Detect which cell encompasses the target text, then output its (X, Y) center coordinate. 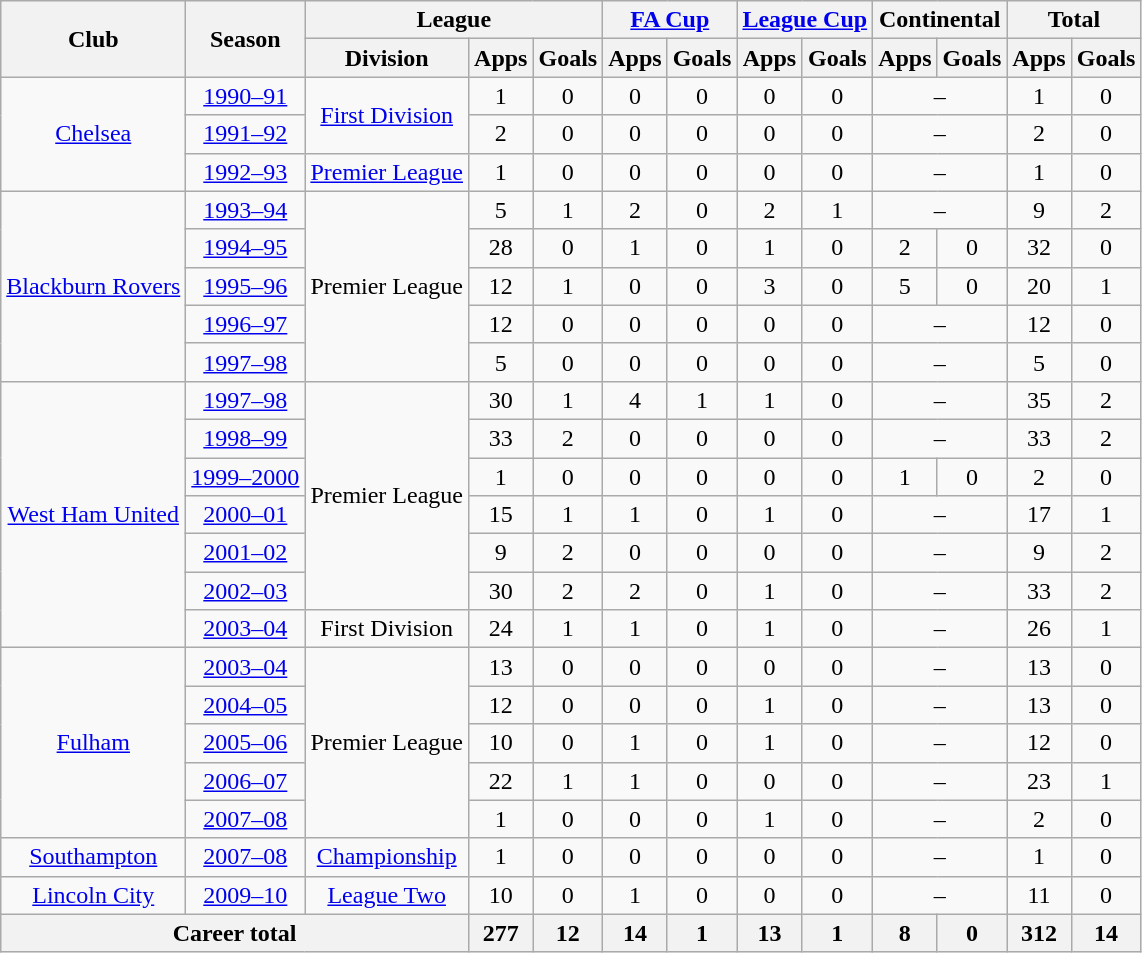
277 (501, 933)
15 (501, 515)
28 (501, 248)
1993–94 (246, 210)
2000–01 (246, 515)
23 (1039, 781)
1999–2000 (246, 477)
35 (1039, 400)
Club (94, 39)
1990–91 (246, 96)
20 (1039, 286)
24 (501, 629)
2006–07 (246, 781)
3 (770, 286)
Fulham (94, 743)
League Cup (805, 20)
2005–06 (246, 743)
2004–05 (246, 705)
Career total (235, 933)
1996–97 (246, 324)
League (454, 20)
8 (905, 933)
26 (1039, 629)
Total (1074, 20)
4 (635, 400)
1992–93 (246, 172)
1998–99 (246, 438)
Chelsea (94, 134)
Southampton (94, 857)
22 (501, 781)
League Two (387, 895)
11 (1039, 895)
Blackburn Rovers (94, 286)
1994–95 (246, 248)
Championship (387, 857)
1991–92 (246, 134)
2001–02 (246, 553)
1995–96 (246, 286)
17 (1039, 515)
Division (387, 58)
312 (1039, 933)
2009–10 (246, 895)
West Ham United (94, 514)
32 (1039, 248)
Lincoln City (94, 895)
2002–03 (246, 591)
FA Cup (670, 20)
Season (246, 39)
Continental (940, 20)
